Output the (X, Y) coordinate of the center of the cell containing the given text.  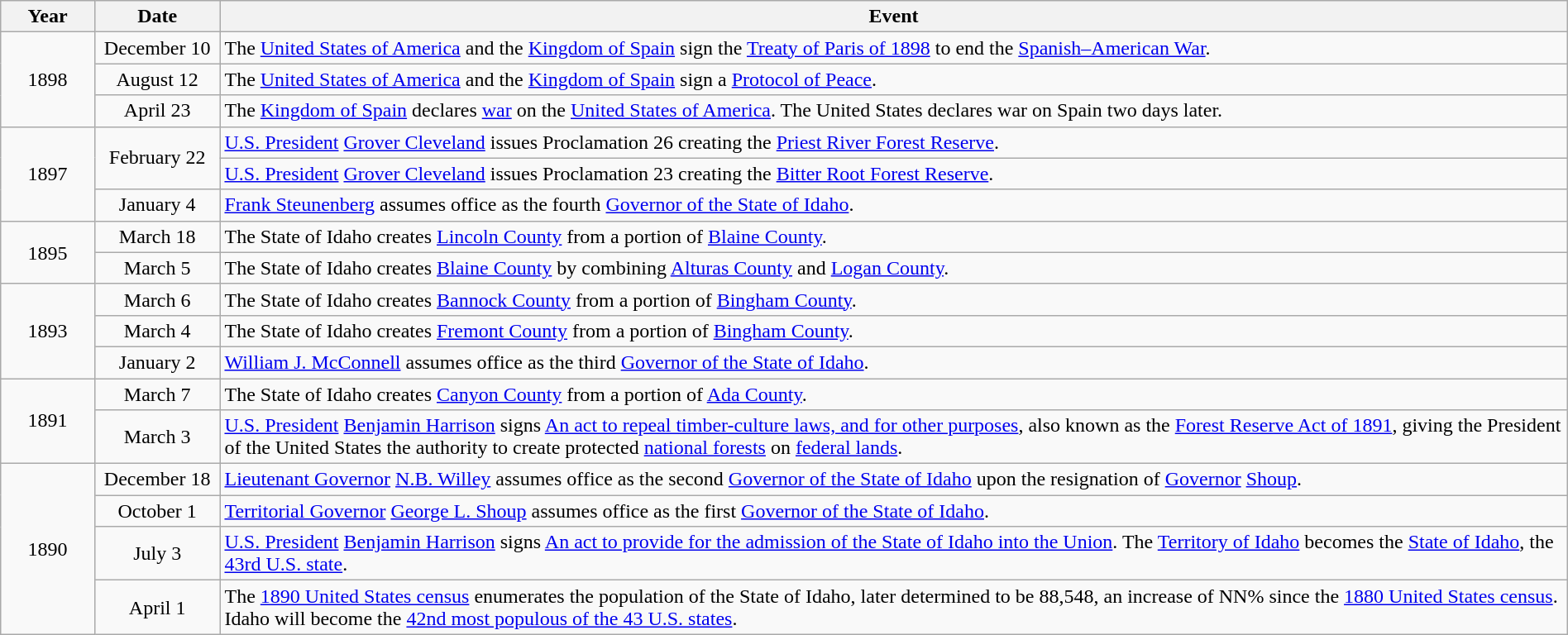
March 7 (157, 394)
March 5 (157, 268)
July 3 (157, 554)
March 4 (157, 331)
April 1 (157, 607)
Lieutenant Governor N.B. Willey assumes office as the second Governor of the State of Idaho upon the resignation of Governor Shoup. (893, 480)
February 22 (157, 158)
Territorial Governor George L. Shoup assumes office as the first Governor of the State of Idaho. (893, 511)
December 18 (157, 480)
U.S. President Grover Cleveland issues Proclamation 26 creating the Priest River Forest Reserve. (893, 142)
August 12 (157, 79)
1893 (48, 331)
October 1 (157, 511)
1895 (48, 252)
William J. McConnell assumes office as the third Governor of the State of Idaho. (893, 362)
April 23 (157, 111)
January 2 (157, 362)
The United States of America and the Kingdom of Spain sign a Protocol of Peace. (893, 79)
The State of Idaho creates Lincoln County from a portion of Blaine County. (893, 236)
1898 (48, 79)
U.S. President Grover Cleveland issues Proclamation 23 creating the Bitter Root Forest Reserve. (893, 174)
1897 (48, 174)
Year (48, 17)
March 6 (157, 299)
January 4 (157, 205)
The State of Idaho creates Bannock County from a portion of Bingham County. (893, 299)
The Kingdom of Spain declares war on the United States of America. The United States declares war on Spain two days later. (893, 111)
1890 (48, 549)
The State of Idaho creates Fremont County from a portion of Bingham County. (893, 331)
1891 (48, 422)
December 10 (157, 48)
Event (893, 17)
Date (157, 17)
The State of Idaho creates Canyon County from a portion of Ada County. (893, 394)
March 3 (157, 437)
March 18 (157, 236)
The United States of America and the Kingdom of Spain sign the Treaty of Paris of 1898 to end the Spanish–American War. (893, 48)
The State of Idaho creates Blaine County by combining Alturas County and Logan County. (893, 268)
Frank Steunenberg assumes office as the fourth Governor of the State of Idaho. (893, 205)
